Search for the cell housing the specified text and yield its [x, y] center coordinate. 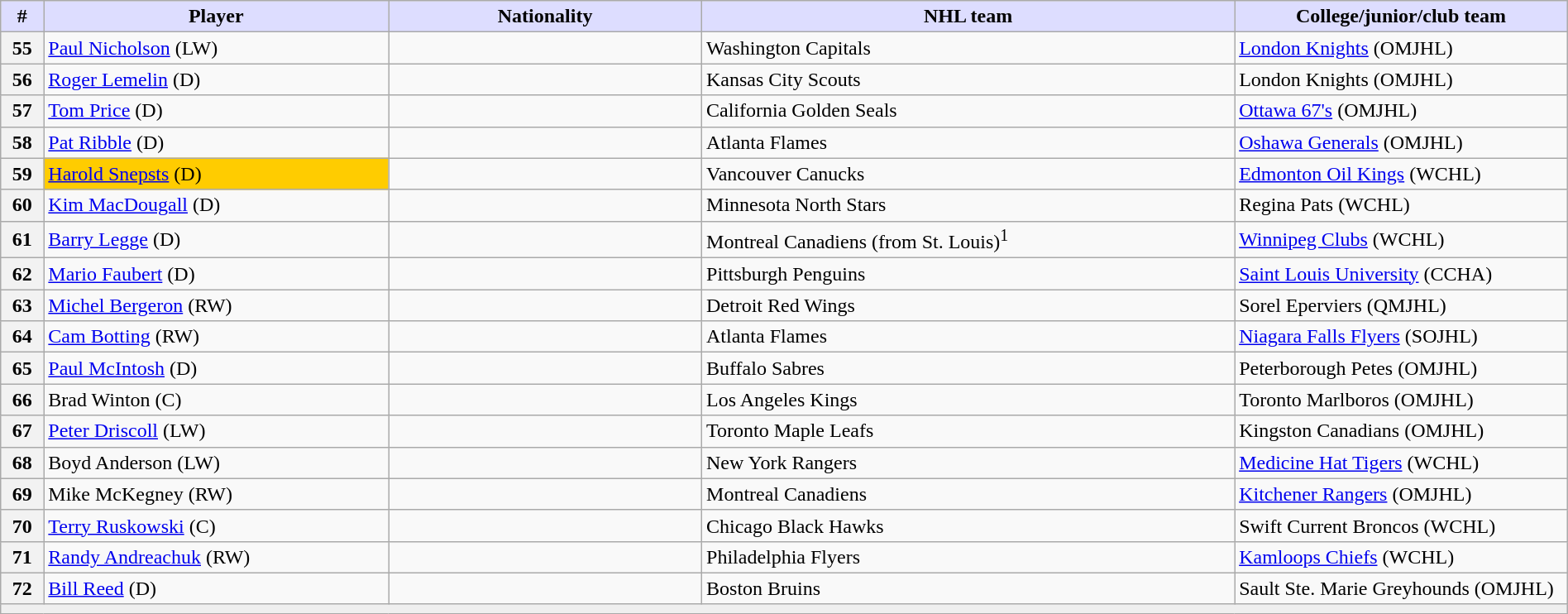
Kitchener Rangers (OMJHL) [1401, 494]
Nationality [546, 17]
California Golden Seals [968, 111]
Pittsburgh Penguins [968, 274]
College/junior/club team [1401, 17]
Chicago Black Hawks [968, 525]
Cam Botting (RW) [217, 337]
65 [22, 368]
55 [22, 48]
72 [22, 588]
Medicine Hat Tigers (WCHL) [1401, 463]
61 [22, 240]
56 [22, 79]
67 [22, 431]
Philadelphia Flyers [968, 557]
68 [22, 463]
Kingston Canadians (OMJHL) [1401, 431]
Boyd Anderson (LW) [217, 463]
Washington Capitals [968, 48]
Minnesota North Stars [968, 205]
Regina Pats (WCHL) [1401, 205]
Paul McIntosh (D) [217, 368]
Montreal Canadiens [968, 494]
Peter Driscoll (LW) [217, 431]
69 [22, 494]
Roger Lemelin (D) [217, 79]
63 [22, 305]
Harold Snepsts (D) [217, 174]
Mike McKegney (RW) [217, 494]
64 [22, 337]
Terry Ruskowski (C) [217, 525]
Swift Current Broncos (WCHL) [1401, 525]
Vancouver Canucks [968, 174]
Buffalo Sabres [968, 368]
66 [22, 400]
Pat Ribble (D) [217, 142]
58 [22, 142]
70 [22, 525]
62 [22, 274]
NHL team [968, 17]
Winnipeg Clubs (WCHL) [1401, 240]
71 [22, 557]
Montreal Canadiens (from St. Louis)1 [968, 240]
Los Angeles Kings [968, 400]
Bill Reed (D) [217, 588]
Kansas City Scouts [968, 79]
Edmonton Oil Kings (WCHL) [1401, 174]
Kim MacDougall (D) [217, 205]
Kamloops Chiefs (WCHL) [1401, 557]
Ottawa 67's (OMJHL) [1401, 111]
Paul Nicholson (LW) [217, 48]
Toronto Marlboros (OMJHL) [1401, 400]
Niagara Falls Flyers (SOJHL) [1401, 337]
Boston Bruins [968, 588]
Sault Ste. Marie Greyhounds (OMJHL) [1401, 588]
Michel Bergeron (RW) [217, 305]
Randy Andreachuk (RW) [217, 557]
Saint Louis University (CCHA) [1401, 274]
60 [22, 205]
Oshawa Generals (OMJHL) [1401, 142]
New York Rangers [968, 463]
Tom Price (D) [217, 111]
Toronto Maple Leafs [968, 431]
Player [217, 17]
Brad Winton (C) [217, 400]
57 [22, 111]
59 [22, 174]
Sorel Eperviers (QMJHL) [1401, 305]
Detroit Red Wings [968, 305]
Mario Faubert (D) [217, 274]
Peterborough Petes (OMJHL) [1401, 368]
Barry Legge (D) [217, 240]
# [22, 17]
